Locate the cell with the specified text and output its (x, y) center coordinate. 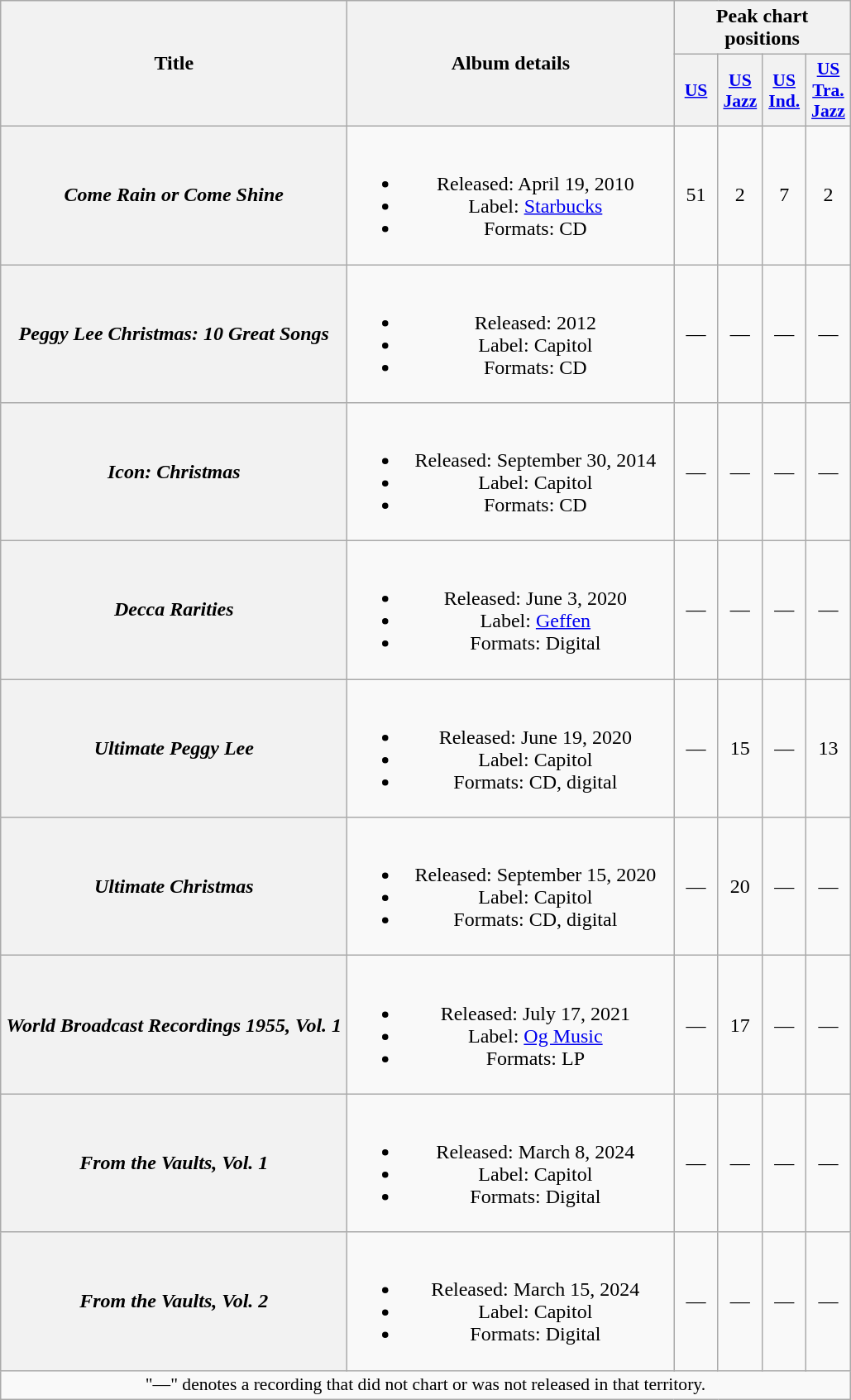
Released: September 15, 2020Label: CapitolFormats: CD, digital (511, 887)
Released: June 3, 2020Label: GeffenFormats: Digital (511, 611)
Released: 2012Label: CapitolFormats: CD (511, 334)
Released: March 8, 2024Label: CapitolFormats: Digital (511, 1163)
Released: June 19, 2020Label: CapitolFormats: CD, digital (511, 748)
Album details (511, 64)
US Tra. Jazz (829, 91)
From the Vaults, Vol. 1 (174, 1163)
Decca Rarities (174, 611)
Released: April 19, 2010Label: StarbucksFormats: CD (511, 195)
Released: July 17, 2021Label: Og MusicFormats: LP (511, 1024)
Ultimate Peggy Lee (174, 748)
Peggy Lee Christmas: 10 Great Songs (174, 334)
Released: September 30, 2014Label: CapitolFormats: CD (511, 472)
Peak chart positions (763, 28)
World Broadcast Recordings 1955, Vol. 1 (174, 1024)
From the Vaults, Vol. 2 (174, 1301)
Title (174, 64)
US Ind. (784, 91)
15 (739, 748)
US (696, 91)
US Jazz (739, 91)
"—" denotes a recording that did not chart or was not released in that territory. (425, 1385)
Released: March 15, 2024Label: CapitolFormats: Digital (511, 1301)
Come Rain or Come Shine (174, 195)
Icon: Christmas (174, 472)
17 (739, 1024)
51 (696, 195)
13 (829, 748)
7 (784, 195)
Ultimate Christmas (174, 887)
20 (739, 887)
